Output the [x, y] coordinate of the center of the cell containing the given text.  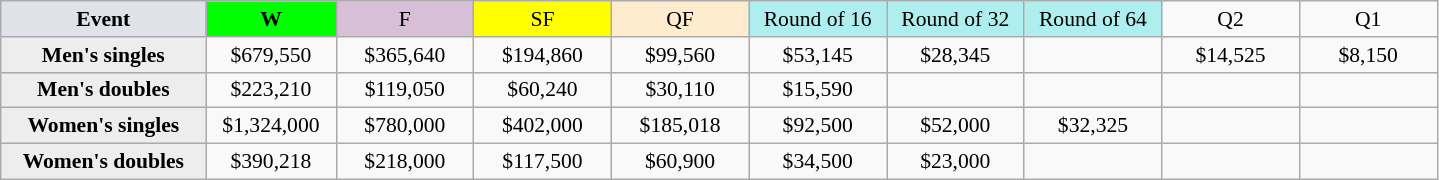
$15,590 [818, 90]
$780,000 [405, 126]
$52,000 [955, 126]
$32,325 [1093, 126]
Round of 16 [818, 19]
$185,018 [680, 126]
$223,210 [271, 90]
Women's singles [104, 126]
$60,900 [680, 162]
$23,000 [955, 162]
$1,324,000 [271, 126]
Men's singles [104, 55]
$402,000 [543, 126]
$365,640 [405, 55]
$218,000 [405, 162]
$14,525 [1231, 55]
SF [543, 19]
Event [104, 19]
Round of 32 [955, 19]
Q1 [1368, 19]
Women's doubles [104, 162]
$34,500 [818, 162]
$92,500 [818, 126]
$53,145 [818, 55]
$28,345 [955, 55]
Q2 [1231, 19]
$119,050 [405, 90]
$194,860 [543, 55]
$99,560 [680, 55]
QF [680, 19]
W [271, 19]
$8,150 [1368, 55]
F [405, 19]
$60,240 [543, 90]
$117,500 [543, 162]
$679,550 [271, 55]
$390,218 [271, 162]
$30,110 [680, 90]
Round of 64 [1093, 19]
Men's doubles [104, 90]
